Return the (x, y) coordinate for the center point of the cell that contains the specified text.  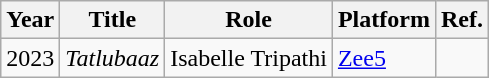
Tatlubaaz (112, 58)
Role (249, 20)
Ref. (462, 20)
2023 (30, 58)
Title (112, 20)
Zee5 (384, 58)
Platform (384, 20)
Year (30, 20)
Isabelle Tripathi (249, 58)
